Locate the cell with the specified text and output its [x, y] center coordinate. 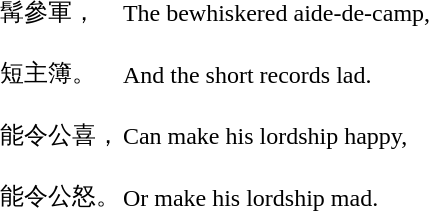
能令公喜， [60, 122]
短主簿。 [60, 61]
